Find where the given text appears and provide that cell's center as (x, y) coordinate. 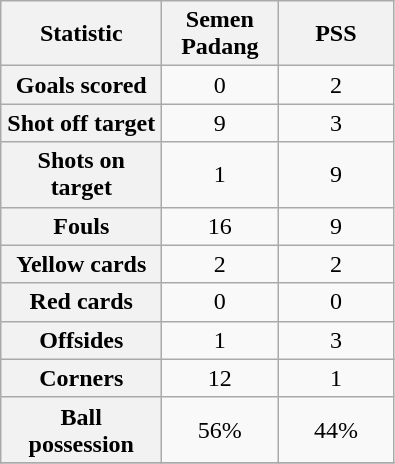
Red cards (82, 302)
12 (220, 378)
44% (336, 430)
PSS (336, 34)
Semen Padang (220, 34)
Shots on target (82, 174)
Statistic (82, 34)
Fouls (82, 226)
Yellow cards (82, 264)
Goals scored (82, 85)
56% (220, 430)
Corners (82, 378)
Ball possession (82, 430)
Offsides (82, 340)
16 (220, 226)
Shot off target (82, 123)
